From the cell containing the given text, extract its center point as [x, y] coordinate. 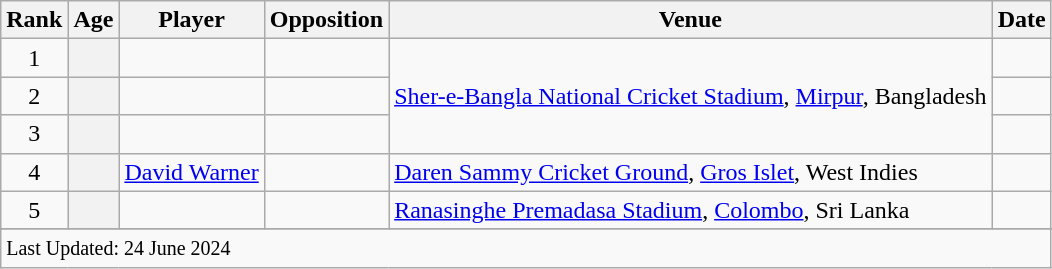
Venue [690, 20]
Sher-e-Bangla National Cricket Stadium, Mirpur, Bangladesh [690, 96]
David Warner [192, 172]
1 [34, 58]
2 [34, 96]
5 [34, 210]
Opposition [326, 20]
Daren Sammy Cricket Ground, Gros Islet, West Indies [690, 172]
Date [1022, 20]
Ranasinghe Premadasa Stadium, Colombo, Sri Lanka [690, 210]
3 [34, 134]
Last Updated: 24 June 2024 [526, 248]
4 [34, 172]
Age [94, 20]
Rank [34, 20]
Player [192, 20]
